From the cell containing the given text, extract its center point as [X, Y] coordinate. 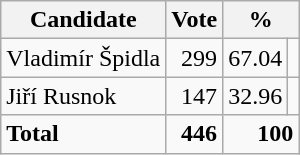
299 [194, 58]
Jiří Rusnok [84, 96]
32.96 [256, 96]
Total [84, 134]
446 [194, 134]
Vladimír Špidla [84, 58]
Vote [194, 20]
100 [261, 134]
67.04 [256, 58]
Candidate [84, 20]
147 [194, 96]
% [261, 20]
